From the cell containing the given text, extract its center point as (X, Y) coordinate. 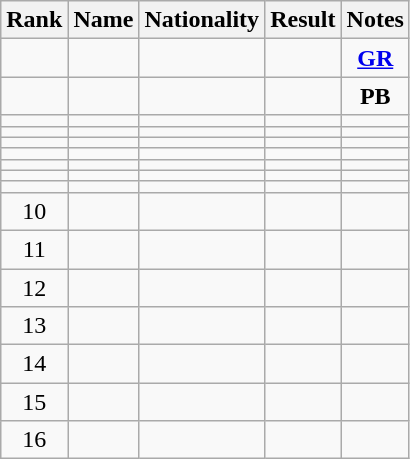
10 (34, 211)
Result (303, 20)
15 (34, 402)
14 (34, 364)
11 (34, 249)
13 (34, 326)
Name (104, 20)
Notes (375, 20)
GR (375, 58)
Nationality (202, 20)
12 (34, 287)
PB (375, 96)
16 (34, 440)
Rank (34, 20)
